Output the [X, Y] coordinate of the center of the cell containing the given text.  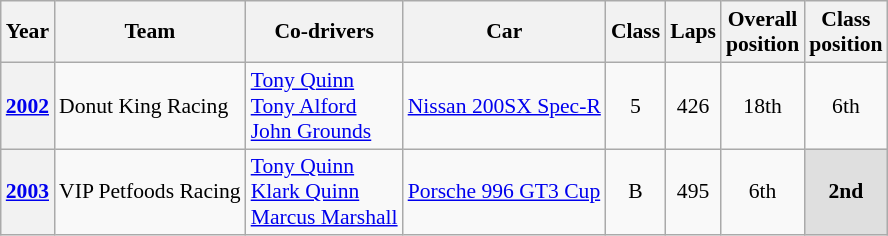
Tony Quinn Tony Alford John Grounds [324, 106]
Car [504, 32]
426 [693, 106]
5 [636, 106]
18th [762, 106]
VIP Petfoods Racing [150, 192]
Class [636, 32]
Tony Quinn Klark Quinn Marcus Marshall [324, 192]
2002 [28, 106]
2003 [28, 192]
Laps [693, 32]
Classposition [846, 32]
2nd [846, 192]
Overallposition [762, 32]
Porsche 996 GT3 Cup [504, 192]
Donut King Racing [150, 106]
Co-drivers [324, 32]
495 [693, 192]
Year [28, 32]
Team [150, 32]
Nissan 200SX Spec-R [504, 106]
B [636, 192]
